Detect which cell encompasses the target text, then output its (X, Y) center coordinate. 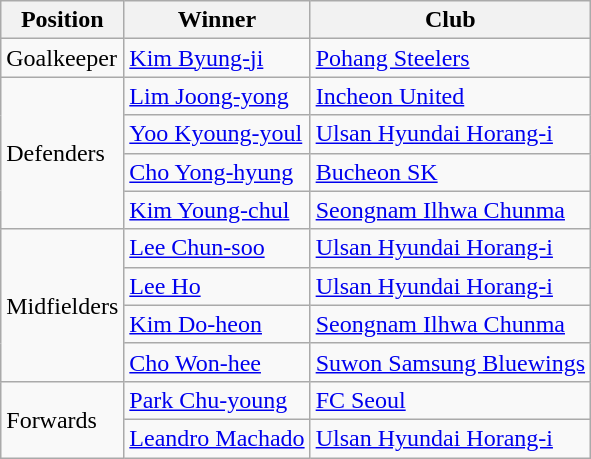
Yoo Kyoung-youl (217, 134)
Midfielders (62, 305)
Park Chu-young (217, 400)
Winner (217, 20)
Defenders (62, 153)
Lee Ho (217, 286)
Kim Young-chul (217, 210)
Club (450, 20)
FC Seoul (450, 400)
Lee Chun-soo (217, 248)
Cho Won-hee (217, 362)
Kim Byung-ji (217, 58)
Forwards (62, 419)
Suwon Samsung Bluewings (450, 362)
Bucheon SK (450, 172)
Position (62, 20)
Pohang Steelers (450, 58)
Goalkeeper (62, 58)
Leandro Machado (217, 438)
Kim Do-heon (217, 324)
Cho Yong-hyung (217, 172)
Lim Joong-yong (217, 96)
Incheon United (450, 96)
